Detect which cell encompasses the target text, then output its [X, Y] center coordinate. 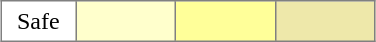
Safe [38, 21]
